Find where the given text appears and provide that cell's center as [X, Y] coordinate. 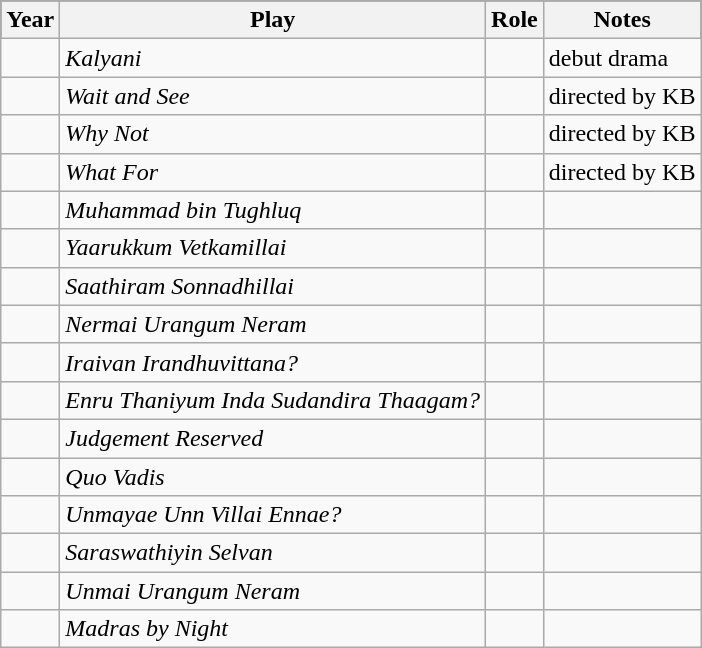
Iraivan Irandhuvittana? [273, 362]
Why Not [273, 134]
Kalyani [273, 58]
Madras by Night [273, 629]
Role [515, 20]
Quo Vadis [273, 477]
Saraswathiyin Selvan [273, 553]
Nermai Urangum Neram [273, 324]
Wait and See [273, 96]
debut drama [622, 58]
Yaarukkum Vetkamillai [273, 248]
Judgement Reserved [273, 438]
Notes [622, 20]
Muhammad bin Tughluq [273, 210]
Unmai Urangum Neram [273, 591]
What For [273, 172]
Enru Thaniyum Inda Sudandira Thaagam? [273, 400]
Play [273, 20]
Unmayae Unn Villai Ennae? [273, 515]
Year [30, 20]
Saathiram Sonnadhillai [273, 286]
